Return the (X, Y) coordinate for the center point of the cell that contains the specified text.  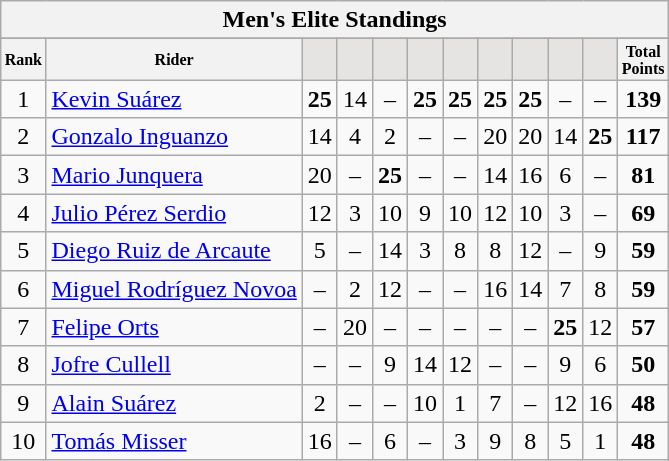
Mario Junquera (174, 175)
Miguel Rodríguez Novoa (174, 289)
81 (644, 175)
139 (644, 99)
57 (644, 327)
69 (644, 213)
Felipe Orts (174, 327)
117 (644, 137)
Kevin Suárez (174, 99)
Men's Elite Standings (335, 20)
Diego Ruiz de Arcaute (174, 251)
TotalPoints (644, 60)
50 (644, 365)
Alain Suárez (174, 403)
Jofre Cullell (174, 365)
Gonzalo Inguanzo (174, 137)
Julio Pérez Serdio (174, 213)
Tomás Misser (174, 441)
Rider (174, 60)
Rank (24, 60)
